For the text-containing cell, return its midpoint in (X, Y) coordinate format. 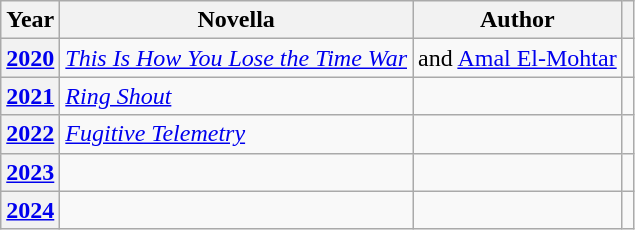
2020 (30, 58)
Novella (236, 20)
Year (30, 20)
2022 (30, 134)
Ring Shout (236, 96)
and Amal El-Mohtar (518, 58)
This Is How You Lose the Time War (236, 58)
2023 (30, 172)
2024 (30, 210)
Author (518, 20)
Fugitive Telemetry (236, 134)
2021 (30, 96)
